Return [X, Y] of the center of cell containing provided text 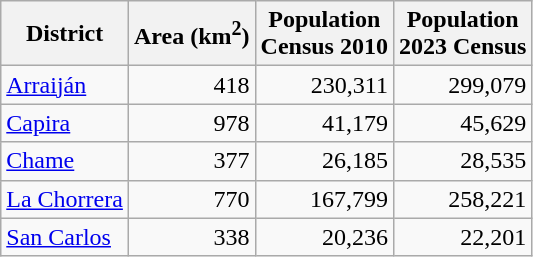
338 [192, 237]
258,221 [462, 199]
418 [192, 85]
20,236 [324, 237]
45,629 [462, 123]
Arraiján [65, 85]
22,201 [462, 237]
299,079 [462, 85]
28,535 [462, 161]
District [65, 34]
Capira [65, 123]
41,179 [324, 123]
San Carlos [65, 237]
Chame [65, 161]
Area (km2) [192, 34]
26,185 [324, 161]
770 [192, 199]
La Chorrera [65, 199]
978 [192, 123]
230,311 [324, 85]
377 [192, 161]
Population2023 Census [462, 34]
167,799 [324, 199]
PopulationCensus 2010 [324, 34]
